Find where the given text appears and provide that cell's center as [x, y] coordinate. 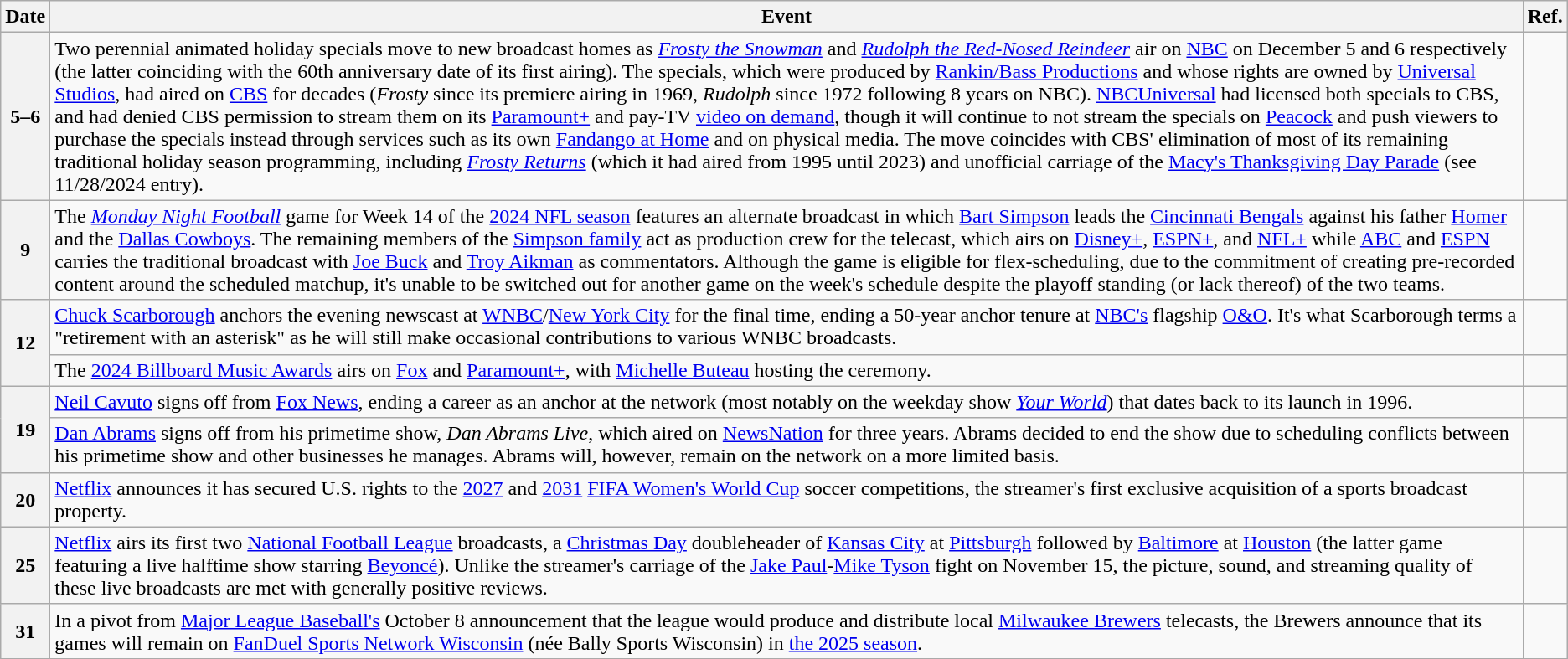
20 [25, 499]
Event [787, 17]
12 [25, 343]
The 2024 Billboard Music Awards airs on Fox and Paramount+, with Michelle Buteau hosting the ceremony. [787, 370]
5–6 [25, 116]
19 [25, 429]
Ref. [1545, 17]
25 [25, 565]
9 [25, 250]
31 [25, 631]
Date [25, 17]
